For the text-containing cell, return its midpoint in [x, y] coordinate format. 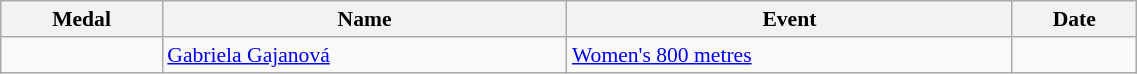
Gabriela Gajanová [364, 55]
Date [1074, 19]
Name [364, 19]
Women's 800 metres [790, 55]
Medal [82, 19]
Event [790, 19]
